Detect which cell encompasses the target text, then output its (X, Y) center coordinate. 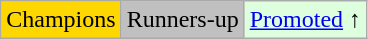
Promoted ↑ (305, 20)
Runners-up (182, 20)
Champions (61, 20)
